Pinpoint the cell where the given text exists, returning its [X, Y] midpoint coordinate. 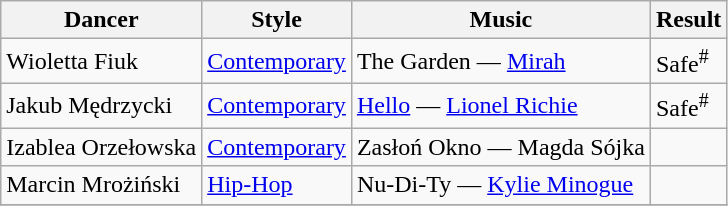
Dancer [102, 20]
Style [277, 20]
Nu-Di-Ty — Kylie Minogue [500, 185]
Hello — Lionel Richie [500, 106]
Music [500, 20]
Zasłoń Okno — Magda Sójka [500, 147]
Result [688, 20]
Izablea Orzełowska [102, 147]
Hip-Hop [277, 185]
The Garden — Mirah [500, 62]
Wioletta Fiuk [102, 62]
Marcin Mrożiński [102, 185]
Jakub Mędrzycki [102, 106]
